For the text-containing cell, return its midpoint in (X, Y) coordinate format. 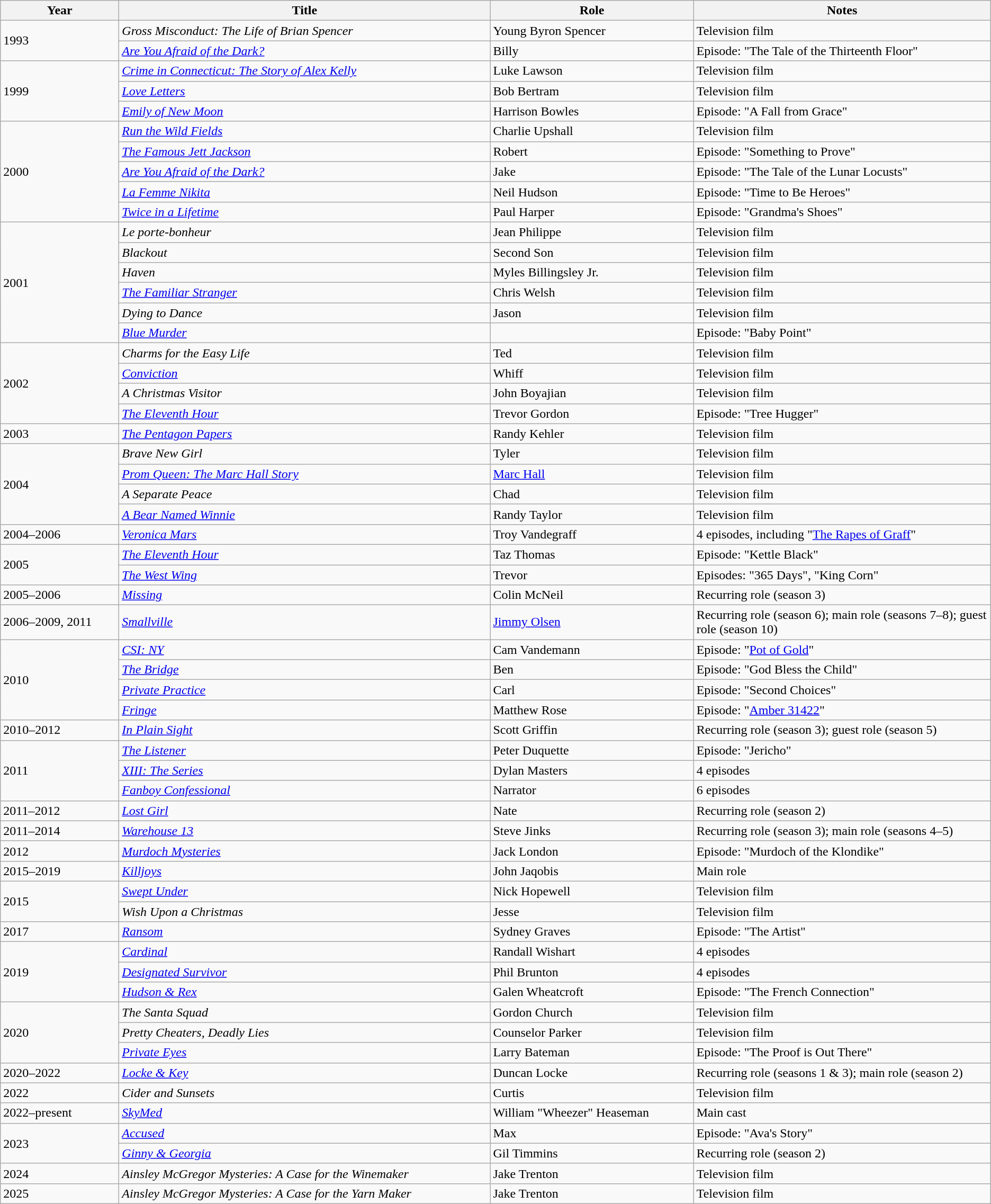
2022 (60, 1093)
Episode: "Baby Point" (842, 333)
2023 (60, 1143)
Ben (592, 670)
Galen Wheatcroft (592, 992)
Charms for the Easy Life (305, 353)
Harrison Bowles (592, 111)
Myles Billingsley Jr. (592, 273)
Cam Vandemann (592, 650)
Carl (592, 690)
Prom Queen: The Marc Hall Story (305, 474)
Gross Misconduct: The Life of Brian Spencer (305, 31)
Randy Kehler (592, 434)
Neil Hudson (592, 192)
Blue Murder (305, 333)
2004 (60, 484)
Episode: "Amber 31422" (842, 710)
Ginny & Georgia (305, 1153)
2011 (60, 770)
Episode: "The Tale of the Thirteenth Floor" (842, 51)
Nate (592, 811)
2010–2012 (60, 730)
Episode: "Ava's Story" (842, 1133)
Emily of New Moon (305, 111)
Accused (305, 1133)
Ted (592, 353)
Jason (592, 313)
Recurring role (season 6); main role (seasons 7–8); guest role (season 10) (842, 623)
2019 (60, 972)
Swept Under (305, 891)
2020 (60, 1032)
Designated Survivor (305, 972)
Jean Philippe (592, 232)
Fringe (305, 710)
2024 (60, 1173)
Troy Vandegraff (592, 534)
Episode: "God Bless the Child" (842, 670)
Episode: "The Tale of the Lunar Locusts" (842, 172)
Episode: "Murdoch of the Klondike" (842, 851)
Jake (592, 172)
Dylan Masters (592, 770)
CSI: NY (305, 650)
2000 (60, 172)
Larry Bateman (592, 1053)
William "Wheezer" Heaseman (592, 1113)
Episode: "A Fall from Grace" (842, 111)
John Jaqobis (592, 871)
Murdoch Mysteries (305, 851)
2002 (60, 383)
2015–2019 (60, 871)
Ainsley McGregor Mysteries: A Case for the Winemaker (305, 1173)
Young Byron Spencer (592, 31)
Paul Harper (592, 212)
XIII: The Series (305, 770)
La Femme Nikita (305, 192)
Billy (592, 51)
Randall Wishart (592, 952)
Gordon Church (592, 1012)
Matthew Rose (592, 710)
Trevor (592, 574)
Pretty Cheaters, Deadly Lies (305, 1032)
Episode: "Grandma's Shoes" (842, 212)
Fanboy Confessional (305, 790)
Scott Griffin (592, 730)
SkyMed (305, 1113)
Trevor Gordon (592, 414)
A Bear Named Winnie (305, 514)
Bob Bertram (592, 91)
Peter Duquette (592, 750)
Ainsley McGregor Mysteries: A Case for the Yarn Maker (305, 1193)
Locke & Key (305, 1073)
2006–2009, 2011 (60, 623)
Recurring role (season 3) (842, 595)
Steve Jinks (592, 831)
2003 (60, 434)
Cider and Sunsets (305, 1093)
Blackout (305, 253)
Title (305, 11)
Recurring role (season 3); guest role (season 5) (842, 730)
Episode: "Pot of Gold" (842, 650)
Curtis (592, 1093)
Charlie Upshall (592, 131)
Episode: "The Artist" (842, 932)
Episode: "Kettle Black" (842, 554)
John Boyajian (592, 393)
Private Eyes (305, 1053)
Counselor Parker (592, 1032)
Chad (592, 494)
Chris Welsh (592, 293)
Private Practice (305, 690)
Randy Taylor (592, 514)
Hudson & Rex (305, 992)
Episode: "The French Connection" (842, 992)
The West Wing (305, 574)
Notes (842, 11)
The Listener (305, 750)
Brave New Girl (305, 454)
1999 (60, 91)
Episode: "Second Choices" (842, 690)
Love Letters (305, 91)
The Bridge (305, 670)
Gil Timmins (592, 1153)
Duncan Locke (592, 1073)
Second Son (592, 253)
2010 (60, 680)
Le porte-bonheur (305, 232)
Warehouse 13 (305, 831)
Narrator (592, 790)
2005 (60, 564)
Episodes: "365 Days", "King Corn" (842, 574)
The Pentagon Papers (305, 434)
Conviction (305, 373)
2017 (60, 932)
Episode: "Jericho" (842, 750)
Cardinal (305, 952)
In Plain Sight (305, 730)
Colin McNeil (592, 595)
Main cast (842, 1113)
Role (592, 11)
Robert (592, 151)
Jesse (592, 911)
The Familiar Stranger (305, 293)
2011–2012 (60, 811)
Episode: "Time to Be Heroes" (842, 192)
Recurring role (seasons 1 & 3); main role (season 2) (842, 1073)
2022–present (60, 1113)
The Famous Jett Jackson (305, 151)
2015 (60, 901)
2012 (60, 851)
Taz Thomas (592, 554)
Luke Lawson (592, 71)
2020–2022 (60, 1073)
Nick Hopewell (592, 891)
Twice in a Lifetime (305, 212)
Run the Wild Fields (305, 131)
Dying to Dance (305, 313)
Phil Brunton (592, 972)
Episode: "The Proof is Out There" (842, 1053)
Veronica Mars (305, 534)
1993 (60, 41)
Recurring role (season 3); main role (seasons 4–5) (842, 831)
Jack London (592, 851)
A Christmas Visitor (305, 393)
Haven (305, 273)
2005–2006 (60, 595)
Jimmy Olsen (592, 623)
Ransom (305, 932)
Wish Upon a Christmas (305, 911)
Episode: "Something to Prove" (842, 151)
2001 (60, 282)
Smallville (305, 623)
Sydney Graves (592, 932)
Killjoys (305, 871)
Whiff (592, 373)
4 episodes, including "The Rapes of Graff" (842, 534)
Crime in Connecticut: The Story of Alex Kelly (305, 71)
2011–2014 (60, 831)
Missing (305, 595)
2025 (60, 1193)
The Santa Squad (305, 1012)
A Separate Peace (305, 494)
Main role (842, 871)
Tyler (592, 454)
6 episodes (842, 790)
Max (592, 1133)
2004–2006 (60, 534)
Episode: "Tree Hugger" (842, 414)
Year (60, 11)
Marc Hall (592, 474)
Lost Girl (305, 811)
